Capture the cell that displays the provided text and extract its (X, Y) central coordinate. 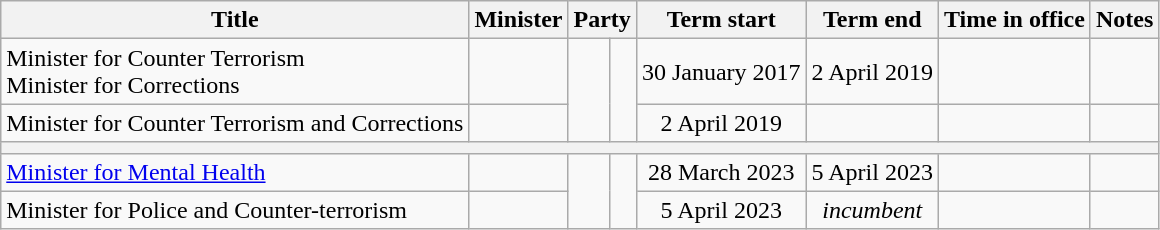
Minister (518, 20)
Title (235, 20)
incumbent (872, 210)
Notes (1124, 20)
30 January 2017 (721, 72)
Minister for Counter Terrorism and Corrections (235, 123)
Time in office (1014, 20)
Term start (721, 20)
Term end (872, 20)
Party (602, 20)
Minister for Police and Counter-terrorism (235, 210)
Minister for Counter TerrorismMinister for Corrections (235, 72)
28 March 2023 (721, 172)
Minister for Mental Health (235, 172)
